Determine the (x, y) coordinate at the center of the cell enclosing the given text.  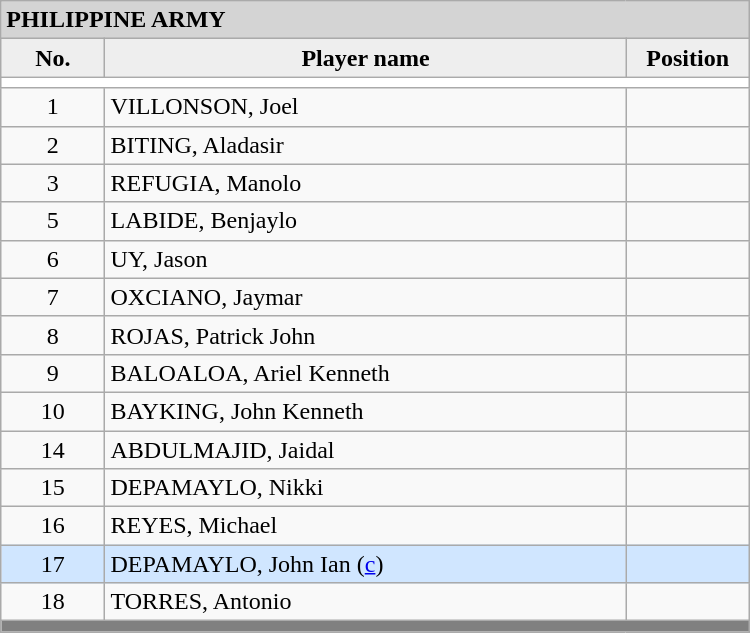
No. (53, 58)
15 (53, 488)
7 (53, 297)
14 (53, 449)
10 (53, 411)
REYES, Michael (366, 526)
8 (53, 335)
1 (53, 107)
Player name (366, 58)
18 (53, 602)
6 (53, 259)
DEPAMAYLO, John Ian (c) (366, 564)
16 (53, 526)
LABIDE, Benjaylo (366, 221)
PHILIPPINE ARMY (375, 20)
2 (53, 145)
BALOALOA, Ariel Kenneth (366, 373)
UY, Jason (366, 259)
5 (53, 221)
ROJAS, Patrick John (366, 335)
Position (688, 58)
DEPAMAYLO, Nikki (366, 488)
TORRES, Antonio (366, 602)
17 (53, 564)
9 (53, 373)
VILLONSON, Joel (366, 107)
OXCIANO, Jaymar (366, 297)
ABDULMAJID, Jaidal (366, 449)
3 (53, 183)
REFUGIA, Manolo (366, 183)
BITING, Aladasir (366, 145)
BAYKING, John Kenneth (366, 411)
